Pinpoint the cell where the given text exists, returning its [x, y] midpoint coordinate. 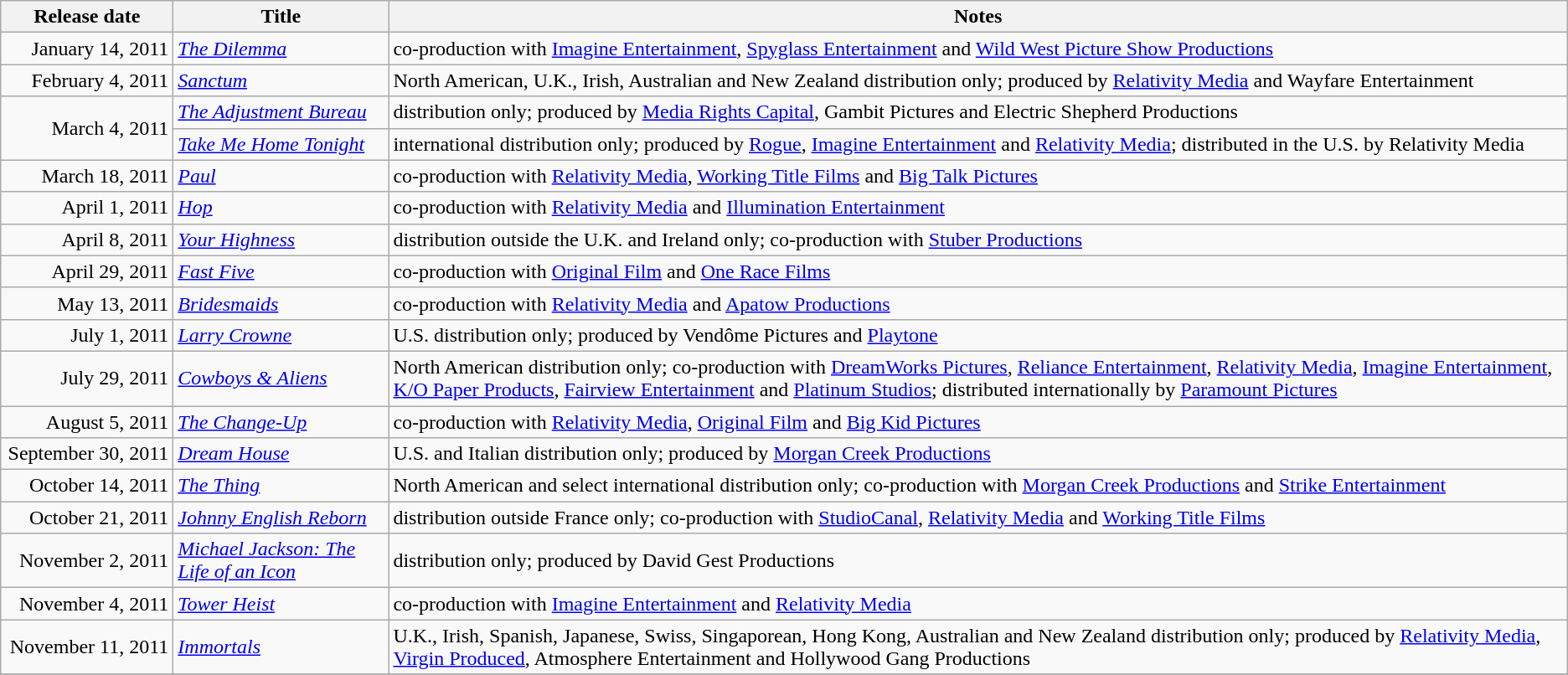
Bridesmaids [281, 303]
July 1, 2011 [87, 335]
Sanctum [281, 80]
co-production with Imagine Entertainment and Relativity Media [978, 604]
April 1, 2011 [87, 208]
Release date [87, 17]
distribution outside the U.K. and Ireland only; co-production with Stuber Productions [978, 240]
co-production with Relativity Media, Working Title Films and Big Talk Pictures [978, 176]
November 4, 2011 [87, 604]
Johnny English Reborn [281, 518]
The Thing [281, 486]
Fast Five [281, 271]
August 5, 2011 [87, 421]
North American and select international distribution only; co-production with Morgan Creek Productions and Strike Entertainment [978, 486]
North American, U.K., Irish, Australian and New Zealand distribution only; produced by Relativity Media and Wayfare Entertainment [978, 80]
co-production with Relativity Media and Illumination Entertainment [978, 208]
January 14, 2011 [87, 49]
U.S. and Italian distribution only; produced by Morgan Creek Productions [978, 454]
Title [281, 17]
distribution only; produced by David Gest Productions [978, 561]
October 14, 2011 [87, 486]
Take Me Home Tonight [281, 144]
co-production with Relativity Media and Apatow Productions [978, 303]
Hop [281, 208]
May 13, 2011 [87, 303]
Cowboys & Aliens [281, 379]
The Adjustment Bureau [281, 112]
distribution only; produced by Media Rights Capital, Gambit Pictures and Electric Shepherd Productions [978, 112]
The Change-Up [281, 421]
October 21, 2011 [87, 518]
Notes [978, 17]
February 4, 2011 [87, 80]
The Dilemma [281, 49]
April 8, 2011 [87, 240]
U.S. distribution only; produced by Vendôme Pictures and Playtone [978, 335]
Michael Jackson: The Life of an Icon [281, 561]
co-production with Imagine Entertainment, Spyglass Entertainment and Wild West Picture Show Productions [978, 49]
co-production with Relativity Media, Original Film and Big Kid Pictures [978, 421]
September 30, 2011 [87, 454]
Dream House [281, 454]
March 18, 2011 [87, 176]
Tower Heist [281, 604]
April 29, 2011 [87, 271]
Immortals [281, 647]
international distribution only; produced by Rogue, Imagine Entertainment and Relativity Media; distributed in the U.S. by Relativity Media [978, 144]
November 2, 2011 [87, 561]
Larry Crowne [281, 335]
November 11, 2011 [87, 647]
distribution outside France only; co-production with StudioCanal, Relativity Media and Working Title Films [978, 518]
March 4, 2011 [87, 128]
co-production with Original Film and One Race Films [978, 271]
Your Highness [281, 240]
Paul [281, 176]
July 29, 2011 [87, 379]
